Return [X, Y] of the center of cell containing provided text 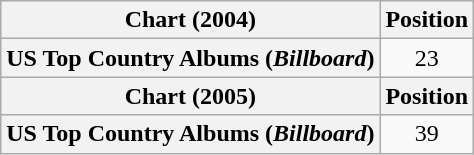
Chart (2005) [190, 96]
39 [427, 134]
23 [427, 58]
Chart (2004) [190, 20]
